From the cell containing the given text, extract its center point as (X, Y) coordinate. 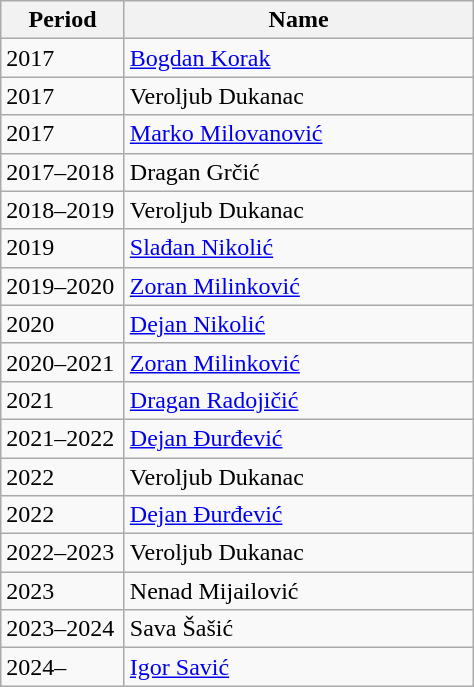
Sava Šašić (298, 629)
2019 (63, 248)
Marko Milovanović (298, 134)
Dragan Grčić (298, 172)
Slađan Nikolić (298, 248)
2018–2019 (63, 210)
2023 (63, 591)
2021–2022 (63, 438)
2020–2021 (63, 362)
2021 (63, 400)
Nenad Mijailović (298, 591)
2019–2020 (63, 286)
2017–2018 (63, 172)
2020 (63, 324)
Bogdan Korak (298, 58)
2024– (63, 667)
Dejan Nikolić (298, 324)
2022–2023 (63, 553)
Dragan Radojičić (298, 400)
Period (63, 20)
Name (298, 20)
2023–2024 (63, 629)
Igor Savić (298, 667)
